Provide the (x, y) coordinate of the cell's center where the given text is located.  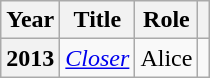
Alice (166, 58)
Title (98, 20)
2013 (30, 58)
Role (166, 20)
Year (30, 20)
Closer (98, 58)
